Locate the cell with the specified text and output its (X, Y) center coordinate. 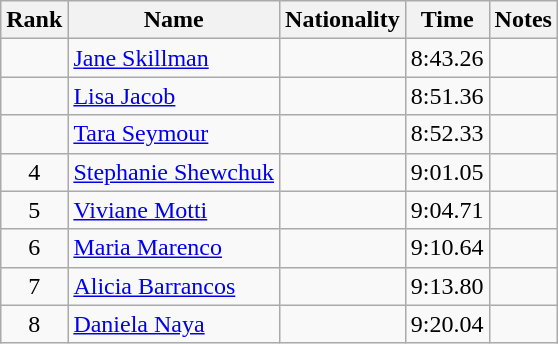
Jane Skillman (174, 58)
9:01.05 (447, 172)
Nationality (343, 20)
8 (34, 324)
Alicia Barrancos (174, 286)
Stephanie Shewchuk (174, 172)
Rank (34, 20)
9:13.80 (447, 286)
9:20.04 (447, 324)
9:10.64 (447, 248)
Lisa Jacob (174, 96)
9:04.71 (447, 210)
7 (34, 286)
Time (447, 20)
4 (34, 172)
Tara Seymour (174, 134)
6 (34, 248)
Notes (523, 20)
Viviane Motti (174, 210)
8:51.36 (447, 96)
8:43.26 (447, 58)
5 (34, 210)
Daniela Naya (174, 324)
Maria Marenco (174, 248)
Name (174, 20)
8:52.33 (447, 134)
